From the cell containing the given text, extract its center point as (X, Y) coordinate. 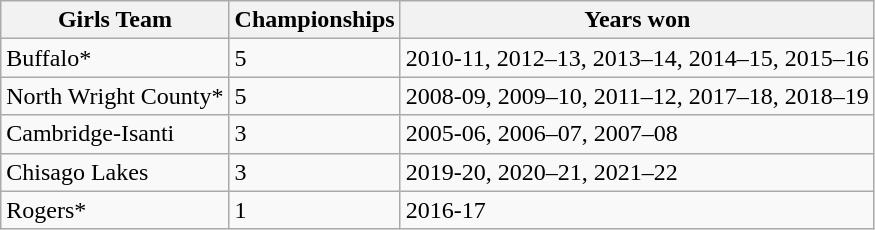
Rogers* (115, 210)
2008-09, 2009–10, 2011–12, 2017–18, 2018–19 (637, 96)
2016-17 (637, 210)
Buffalo* (115, 58)
Girls Team (115, 20)
Championships (314, 20)
Cambridge-Isanti (115, 134)
1 (314, 210)
2019-20, 2020–21, 2021–22 (637, 172)
Chisago Lakes (115, 172)
Years won (637, 20)
2005-06, 2006–07, 2007–08 (637, 134)
North Wright County* (115, 96)
2010-11, 2012–13, 2013–14, 2014–15, 2015–16 (637, 58)
